Return [X, Y] of the center of cell containing provided text 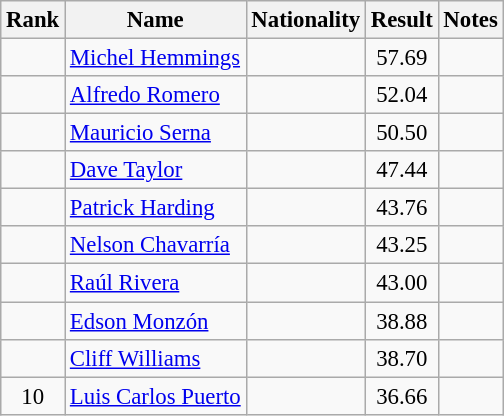
36.66 [402, 396]
Alfredo Romero [156, 95]
43.76 [402, 208]
Mauricio Serna [156, 133]
52.04 [402, 95]
Rank [33, 20]
Name [156, 20]
Luis Carlos Puerto [156, 396]
57.69 [402, 58]
43.00 [402, 283]
Result [402, 20]
10 [33, 396]
38.70 [402, 358]
Cliff Williams [156, 358]
50.50 [402, 133]
Notes [470, 20]
47.44 [402, 170]
Nelson Chavarría [156, 245]
Raúl Rivera [156, 283]
38.88 [402, 321]
Edson Monzón [156, 321]
Nationality [306, 20]
43.25 [402, 245]
Patrick Harding [156, 208]
Dave Taylor [156, 170]
Michel Hemmings [156, 58]
